Locate the cell with the specified text and output its [x, y] center coordinate. 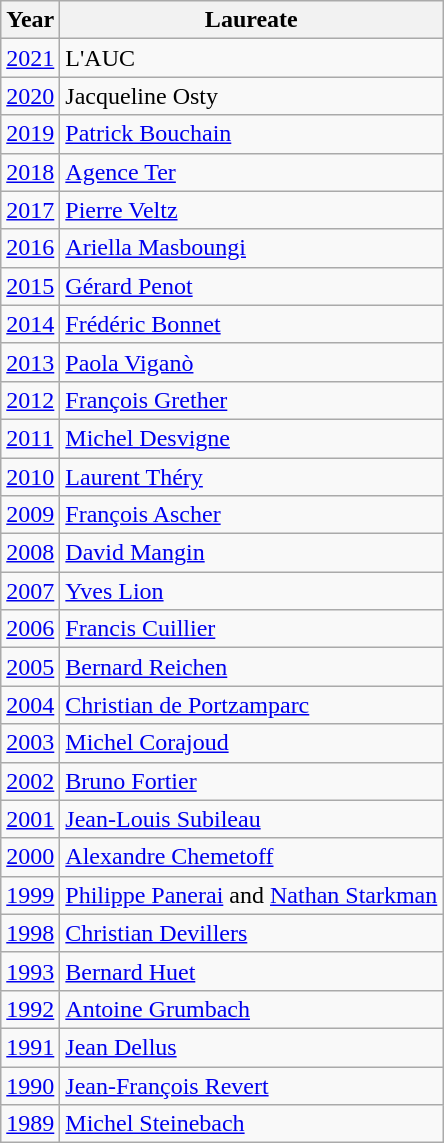
Christian Devillers [252, 933]
Yves Lion [252, 591]
1999 [30, 895]
Antoine Grumbach [252, 1009]
2016 [30, 248]
Bernard Huet [252, 971]
David Mangin [252, 553]
2006 [30, 629]
Ariella Masboungi [252, 248]
Alexandre Chemetoff [252, 857]
2012 [30, 400]
2002 [30, 781]
Michel Steinebach [252, 1124]
Jean-François Revert [252, 1085]
2019 [30, 134]
2010 [30, 477]
2008 [30, 553]
2005 [30, 667]
2000 [30, 857]
Patrick Bouchain [252, 134]
Paola Viganò [252, 362]
2018 [30, 172]
1993 [30, 971]
2021 [30, 58]
2007 [30, 591]
Jean Dellus [252, 1047]
2017 [30, 210]
Year [30, 20]
2003 [30, 743]
Michel Corajoud [252, 743]
Frédéric Bonnet [252, 324]
François Grether [252, 400]
Bruno Fortier [252, 781]
L'AUC [252, 58]
2013 [30, 362]
Laureate [252, 20]
1998 [30, 933]
Francis Cuillier [252, 629]
Laurent Théry [252, 477]
2001 [30, 819]
1992 [30, 1009]
2015 [30, 286]
Michel Desvigne [252, 438]
François Ascher [252, 515]
2014 [30, 324]
2004 [30, 705]
Jean-Louis Subileau [252, 819]
2011 [30, 438]
Pierre Veltz [252, 210]
Christian de Portzamparc [252, 705]
Bernard Reichen [252, 667]
2009 [30, 515]
1991 [30, 1047]
1990 [30, 1085]
Agence Ter [252, 172]
1989 [30, 1124]
Philippe Panerai and Nathan Starkman [252, 895]
Jacqueline Osty [252, 96]
Gérard Penot [252, 286]
2020 [30, 96]
